Identify which cell holds the provided text, then report its [x, y] central coordinate. 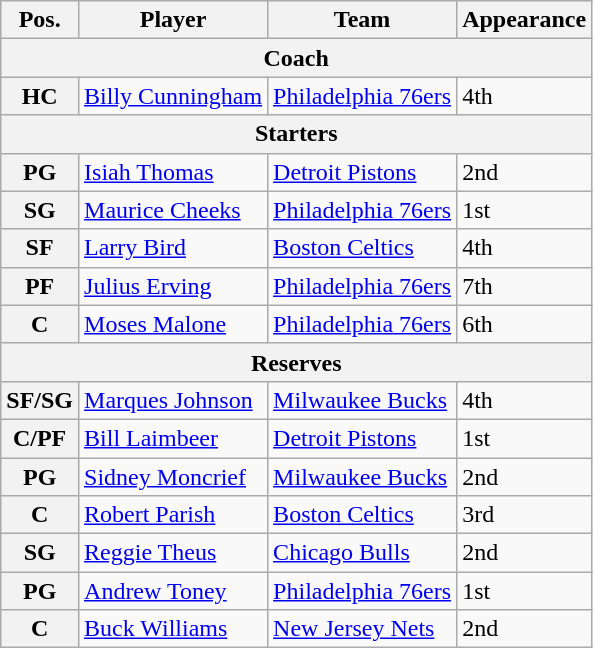
3rd [524, 515]
Player [174, 20]
Reserves [296, 362]
Chicago Bulls [362, 553]
C/PF [40, 438]
New Jersey Nets [362, 629]
Appearance [524, 20]
Moses Malone [174, 324]
Julius Erving [174, 286]
Reggie Theus [174, 553]
6th [524, 324]
7th [524, 286]
Robert Parish [174, 515]
Billy Cunningham [174, 96]
Team [362, 20]
Marques Johnson [174, 400]
Isiah Thomas [174, 172]
Bill Laimbeer [174, 438]
Larry Bird [174, 248]
Coach [296, 58]
SF/SG [40, 400]
SF [40, 248]
Pos. [40, 20]
Buck Williams [174, 629]
Andrew Toney [174, 591]
Sidney Moncrief [174, 477]
Maurice Cheeks [174, 210]
HC [40, 96]
PF [40, 286]
Starters [296, 134]
